Return the [x, y] coordinate for the center point of the cell that contains the specified text.  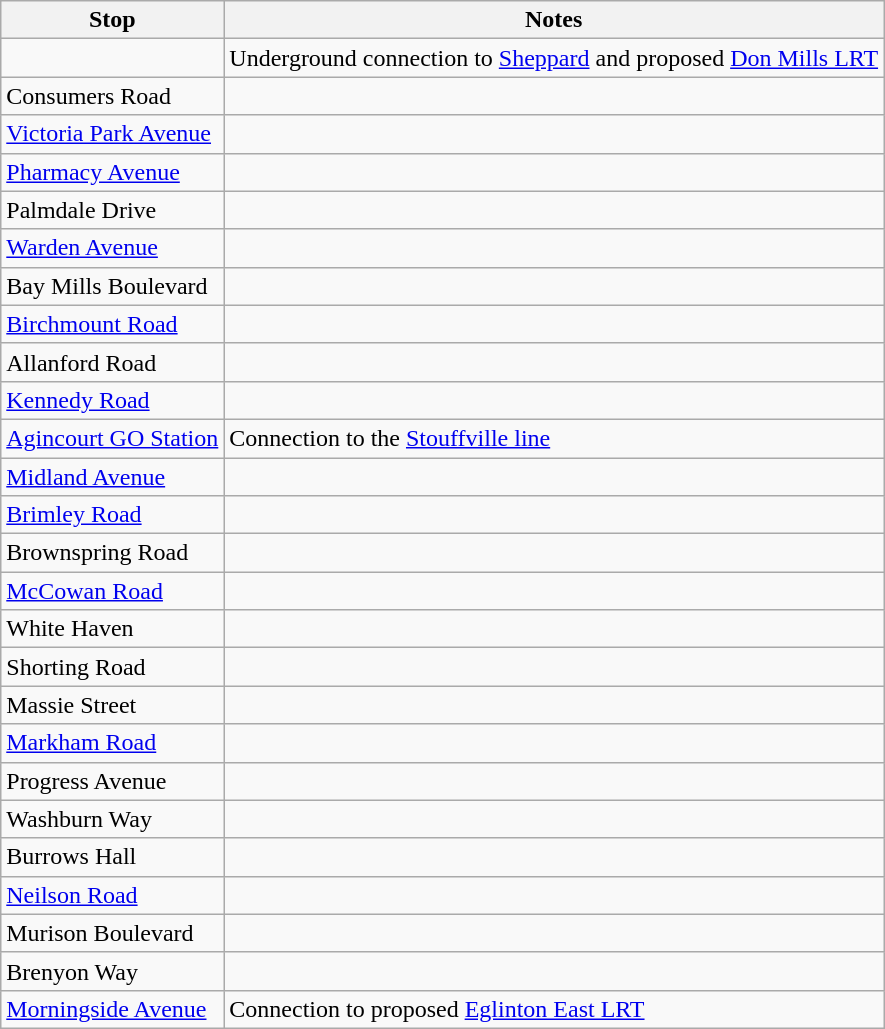
Underground connection to Sheppard and proposed Don Mills LRT [554, 58]
Stop [112, 20]
Victoria Park Avenue [112, 134]
Progress Avenue [112, 781]
Notes [554, 20]
Bay Mills Boulevard [112, 286]
McCowan Road [112, 591]
Brenyon Way [112, 971]
Agincourt GO Station [112, 438]
Midland Avenue [112, 477]
Markham Road [112, 743]
Washburn Way [112, 819]
Burrows Hall [112, 857]
Allanford Road [112, 362]
Connection to the Stouffville line [554, 438]
Birchmount Road [112, 324]
Connection to proposed Eglinton East LRT [554, 1009]
Kennedy Road [112, 400]
Consumers Road [112, 96]
Shorting Road [112, 667]
Brownspring Road [112, 553]
Warden Avenue [112, 248]
Neilson Road [112, 895]
Brimley Road [112, 515]
Murison Boulevard [112, 933]
White Haven [112, 629]
Pharmacy Avenue [112, 172]
Palmdale Drive [112, 210]
Massie Street [112, 705]
Morningside Avenue [112, 1009]
